Find where the given text appears and provide that cell's center as [x, y] coordinate. 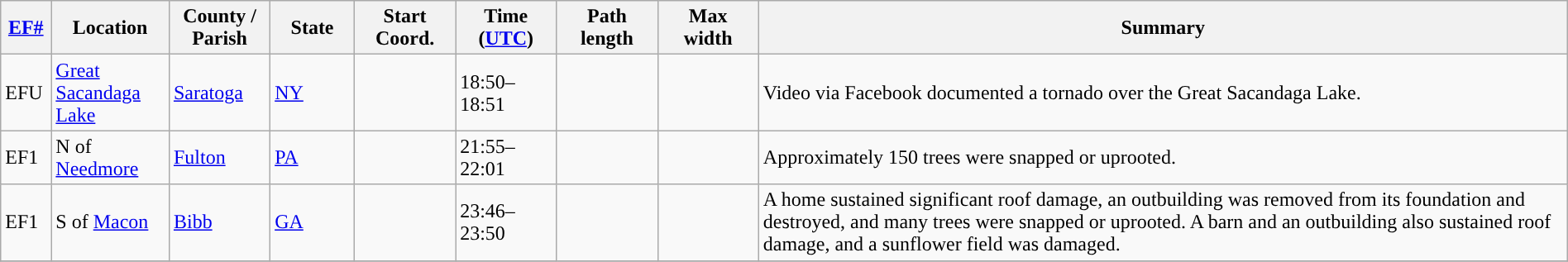
Saratoga [219, 93]
Great Sacandaga Lake [111, 93]
EFU [26, 93]
S of Macon [111, 222]
PA [313, 157]
Fulton [219, 157]
Bibb [219, 222]
23:46–23:50 [506, 222]
18:50–18:51 [506, 93]
GA [313, 222]
County / Parish [219, 28]
NY [313, 93]
Path length [607, 28]
Location [111, 28]
Approximately 150 trees were snapped or uprooted. [1163, 157]
Time (UTC) [506, 28]
Video via Facebook documented a tornado over the Great Sacandaga Lake. [1163, 93]
Start Coord. [404, 28]
Max width [708, 28]
Summary [1163, 28]
21:55–22:01 [506, 157]
State [313, 28]
EF# [26, 28]
N of Needmore [111, 157]
